Locate the cell with the specified text and output its (x, y) center coordinate. 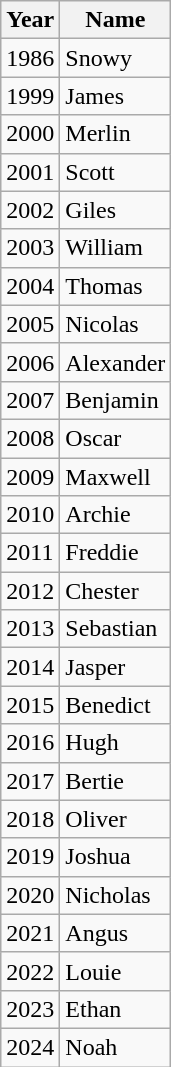
William (116, 248)
2000 (30, 134)
Hugh (116, 743)
2001 (30, 172)
Alexander (116, 362)
2016 (30, 743)
2020 (30, 895)
Maxwell (116, 477)
Nicolas (116, 324)
1986 (30, 58)
Archie (116, 515)
Ethan (116, 1009)
2008 (30, 438)
2023 (30, 1009)
Angus (116, 933)
2018 (30, 819)
Benjamin (116, 400)
Oliver (116, 819)
Scott (116, 172)
2022 (30, 971)
Chester (116, 591)
Noah (116, 1047)
2006 (30, 362)
Jasper (116, 667)
Louie (116, 971)
2012 (30, 591)
Giles (116, 210)
2009 (30, 477)
2005 (30, 324)
Oscar (116, 438)
2007 (30, 400)
Nicholas (116, 895)
2010 (30, 515)
2013 (30, 629)
2015 (30, 705)
1999 (30, 96)
2003 (30, 248)
Sebastian (116, 629)
2024 (30, 1047)
James (116, 96)
2011 (30, 553)
2014 (30, 667)
Benedict (116, 705)
2017 (30, 781)
Merlin (116, 134)
2021 (30, 933)
Freddie (116, 553)
Thomas (116, 286)
Year (30, 20)
Bertie (116, 781)
2004 (30, 286)
Joshua (116, 857)
2019 (30, 857)
Snowy (116, 58)
Name (116, 20)
2002 (30, 210)
